Output the [X, Y] coordinate of the center of the cell containing the given text.  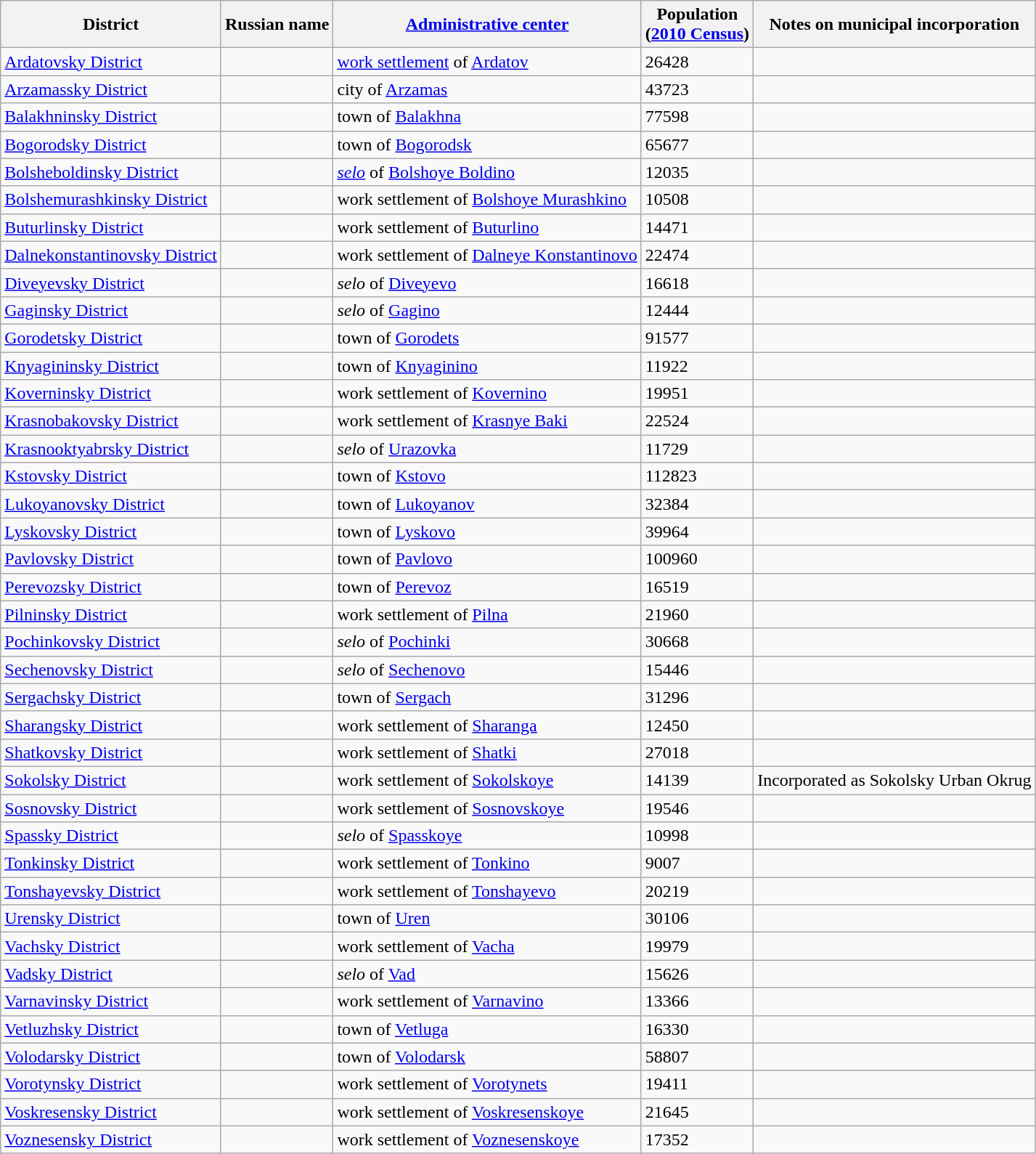
39964 [697, 532]
30668 [697, 642]
Balakhninsky District [111, 117]
21960 [697, 614]
Spassky District [111, 836]
Buturlinsky District [111, 227]
58807 [697, 1057]
20219 [697, 891]
100960 [697, 559]
work settlement of Varnavino [487, 1001]
town of Sergach [487, 697]
city of Arzamas [487, 89]
selo of Sechenovo [487, 670]
Notes on municipal incorporation [894, 25]
10508 [697, 200]
town of Gorodets [487, 338]
31296 [697, 697]
15626 [697, 974]
town of Vetluga [487, 1029]
town of Uren [487, 919]
Voskresensky District [111, 1112]
Vorotynsky District [111, 1084]
15446 [697, 670]
work settlement of Sosnovskoye [487, 808]
Voznesensky District [111, 1139]
work settlement of Bolshoye Murashkino [487, 200]
Sharangsky District [111, 725]
Tonkinsky District [111, 864]
17352 [697, 1139]
11729 [697, 449]
13366 [697, 1001]
10998 [697, 836]
Arzamassky District [111, 89]
town of Balakhna [487, 117]
town of Lyskovo [487, 532]
work settlement of Vorotynets [487, 1084]
Ardatovsky District [111, 62]
14139 [697, 780]
19546 [697, 808]
19411 [697, 1084]
Diveyevsky District [111, 283]
work settlement of Voznesenskoye [487, 1139]
selo of Pochinki [487, 642]
town of Lukoyanov [487, 504]
30106 [697, 919]
selo of Gagino [487, 310]
Bolshemurashkinsky District [111, 200]
Sergachsky District [111, 697]
21645 [697, 1112]
Krasnobakovsky District [111, 421]
selo of Spasskoye [487, 836]
work settlement of Sharanga [487, 725]
selo of Bolshoye Boldino [487, 172]
work settlement of Dalneye Konstantinovo [487, 255]
work settlement of Kovernino [487, 394]
12444 [697, 310]
Population(2010 Census) [697, 25]
16618 [697, 283]
Vachsky District [111, 946]
9007 [697, 864]
19951 [697, 394]
Tonshayevsky District [111, 891]
Administrative center [487, 25]
selo of Vad [487, 974]
26428 [697, 62]
town of Volodarsk [487, 1057]
town of Kstovo [487, 476]
22474 [697, 255]
43723 [697, 89]
112823 [697, 476]
Sechenovsky District [111, 670]
Volodarsky District [111, 1057]
77598 [697, 117]
Shatkovsky District [111, 752]
Lukoyanovsky District [111, 504]
selo of Diveyevo [487, 283]
14471 [697, 227]
work settlement of Tonkino [487, 864]
Koverninsky District [111, 394]
Pavlovsky District [111, 559]
work settlement of Buturlino [487, 227]
work settlement of Shatki [487, 752]
Gaginsky District [111, 310]
12035 [697, 172]
27018 [697, 752]
Vetluzhsky District [111, 1029]
Gorodetsky District [111, 338]
Pochinkovsky District [111, 642]
work settlement of Krasnye Baki [487, 421]
65677 [697, 145]
work settlement of Pilna [487, 614]
12450 [697, 725]
32384 [697, 504]
Lyskovsky District [111, 532]
22524 [697, 421]
Varnavinsky District [111, 1001]
11922 [697, 365]
Sosnovsky District [111, 808]
Sokolsky District [111, 780]
town of Pavlovo [487, 559]
Russian name [277, 25]
Knyagininsky District [111, 365]
91577 [697, 338]
Urensky District [111, 919]
District [111, 25]
work settlement of Sokolskoye [487, 780]
Pilninsky District [111, 614]
Incorporated as Sokolsky Urban Okrug [894, 780]
16330 [697, 1029]
town of Knyaginino [487, 365]
town of Bogorodsk [487, 145]
19979 [697, 946]
Bolsheboldinsky District [111, 172]
work settlement of Tonshayevo [487, 891]
Krasnooktyabrsky District [111, 449]
Bogorodsky District [111, 145]
work settlement of Vacha [487, 946]
16519 [697, 587]
work settlement of Voskresenskoye [487, 1112]
Perevozsky District [111, 587]
selo of Urazovka [487, 449]
town of Perevoz [487, 587]
Vadsky District [111, 974]
Kstovsky District [111, 476]
work settlement of Ardatov [487, 62]
Dalnekonstantinovsky District [111, 255]
